Return [x, y] of the center of cell containing provided text 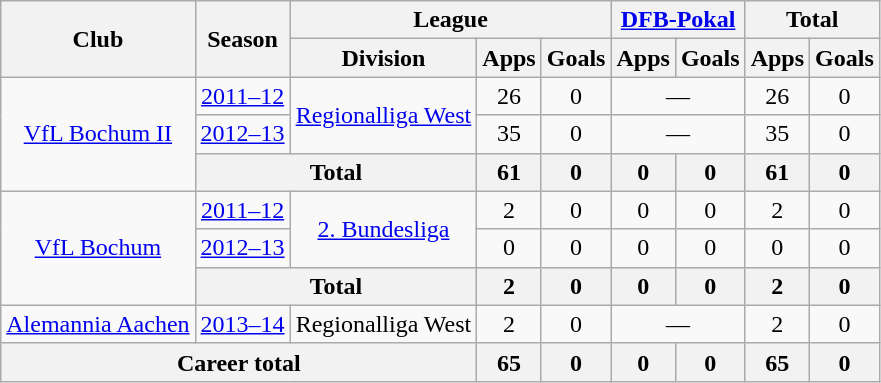
League [450, 20]
Season [242, 39]
Division [384, 58]
DFB-Pokal [678, 20]
VfL Bochum [98, 248]
VfL Bochum II [98, 134]
2. Bundesliga [384, 229]
Career total [239, 362]
Club [98, 39]
2013–14 [242, 324]
Alemannia Aachen [98, 324]
